Output the [x, y] coordinate of the center of the cell containing the given text.  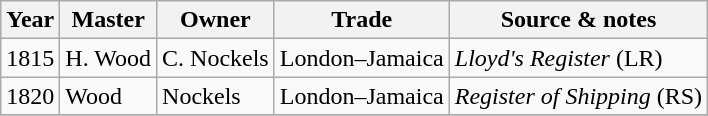
1815 [30, 58]
Trade [362, 20]
Nockels [216, 96]
Lloyd's Register (LR) [578, 58]
Source & notes [578, 20]
H. Wood [108, 58]
Year [30, 20]
C. Nockels [216, 58]
Register of Shipping (RS) [578, 96]
Wood [108, 96]
Master [108, 20]
Owner [216, 20]
1820 [30, 96]
